For the text-containing cell, return its midpoint in [X, Y] coordinate format. 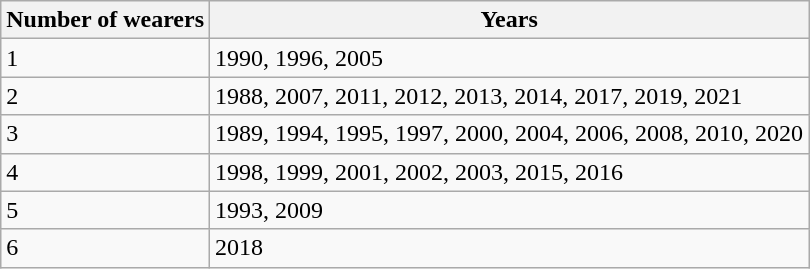
5 [106, 210]
1998, 1999, 2001, 2002, 2003, 2015, 2016 [510, 172]
3 [106, 134]
6 [106, 248]
Number of wearers [106, 20]
2018 [510, 248]
1993, 2009 [510, 210]
2 [106, 96]
Years [510, 20]
1988, 2007, 2011, 2012, 2013, 2014, 2017, 2019, 2021 [510, 96]
1 [106, 58]
4 [106, 172]
1989, 1994, 1995, 1997, 2000, 2004, 2006, 2008, 2010, 2020 [510, 134]
1990, 1996, 2005 [510, 58]
